Search for the cell housing the specified text and yield its (X, Y) center coordinate. 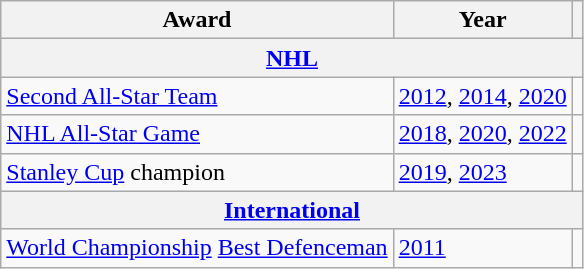
Stanley Cup champion (197, 172)
NHL All-Star Game (197, 134)
2019, 2023 (482, 172)
International (292, 210)
World Championship Best Defenceman (197, 248)
2011 (482, 248)
2012, 2014, 2020 (482, 96)
Year (482, 20)
NHL (292, 58)
Award (197, 20)
2018, 2020, 2022 (482, 134)
Second All-Star Team (197, 96)
